Return the [x, y] coordinate for the center point of the cell that contains the specified text.  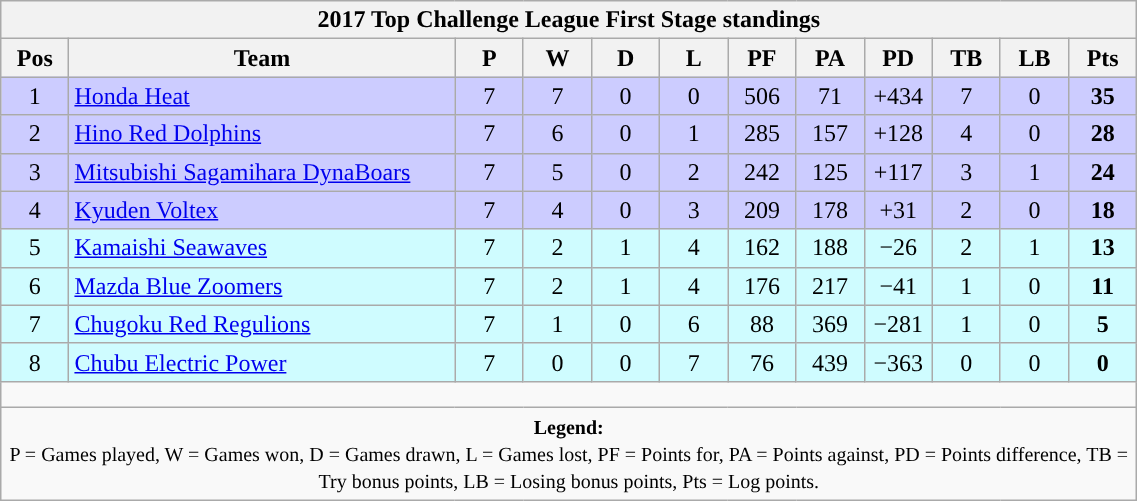
157 [830, 134]
+128 [898, 134]
TB [966, 58]
209 [762, 210]
PD [898, 58]
2017 Top Challenge League First Stage standings [569, 20]
+117 [898, 172]
125 [830, 172]
−41 [898, 286]
Honda Heat [262, 96]
Team [262, 58]
71 [830, 96]
Hino Red Dolphins [262, 134]
285 [762, 134]
76 [762, 362]
Mazda Blue Zoomers [262, 286]
439 [830, 362]
Pos [35, 58]
217 [830, 286]
Chubu Electric Power [262, 362]
35 [1103, 96]
Chugoku Red Regulions [262, 324]
+434 [898, 96]
13 [1103, 248]
88 [762, 324]
Kyuden Voltex [262, 210]
176 [762, 286]
Kamaishi Seawaves [262, 248]
−363 [898, 362]
188 [830, 248]
178 [830, 210]
P [489, 58]
24 [1103, 172]
L [694, 58]
+31 [898, 210]
W [557, 58]
LB [1034, 58]
8 [35, 362]
242 [762, 172]
−281 [898, 324]
PA [830, 58]
−26 [898, 248]
369 [830, 324]
28 [1103, 134]
D [625, 58]
11 [1103, 286]
Pts [1103, 58]
Mitsubishi Sagamihara DynaBoars [262, 172]
506 [762, 96]
162 [762, 248]
18 [1103, 210]
PF [762, 58]
